Provide the [X, Y] coordinate of the cell's center where the given text is located.  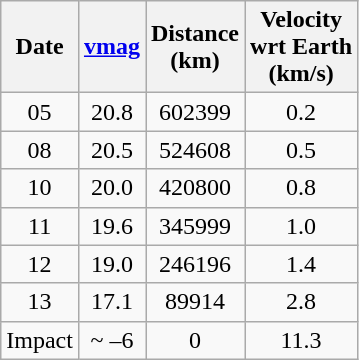
Impact [40, 340]
10 [40, 188]
Date [40, 47]
13 [40, 302]
420800 [196, 188]
19.6 [112, 226]
vmag [112, 47]
0.8 [302, 188]
0 [196, 340]
246196 [196, 264]
1.4 [302, 264]
19.0 [112, 264]
20.8 [112, 112]
11.3 [302, 340]
12 [40, 264]
0.2 [302, 112]
345999 [196, 226]
Velocitywrt Earth(km/s) [302, 47]
20.0 [112, 188]
2.8 [302, 302]
~ –6 [112, 340]
1.0 [302, 226]
11 [40, 226]
20.5 [112, 150]
17.1 [112, 302]
0.5 [302, 150]
89914 [196, 302]
08 [40, 150]
Distance(km) [196, 47]
602399 [196, 112]
05 [40, 112]
524608 [196, 150]
